Scan for the cell matching the given text and deliver its [X, Y] coordinate at center. 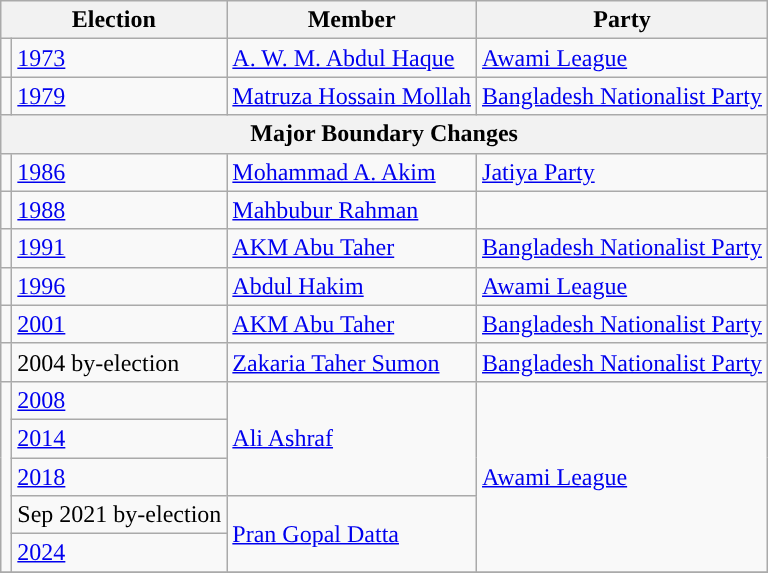
2014 [120, 438]
1986 [120, 172]
Ali Ashraf [352, 438]
2004 by-election [120, 362]
1988 [120, 210]
Election [114, 20]
1996 [120, 286]
Jatiya Party [622, 172]
2024 [120, 553]
1973 [120, 58]
Pran Gopal Datta [352, 534]
1991 [120, 248]
Mahbubur Rahman [352, 210]
Abdul Hakim [352, 286]
Party [622, 20]
A. W. M. Abdul Haque [352, 58]
2008 [120, 400]
Major Boundary Changes [384, 134]
2001 [120, 324]
Matruza Hossain Mollah [352, 96]
Zakaria Taher Sumon [352, 362]
Sep 2021 by-election [120, 515]
Mohammad A. Akim [352, 172]
Member [352, 20]
1979 [120, 96]
2018 [120, 477]
